Identify which cell holds the provided text, then report its (X, Y) central coordinate. 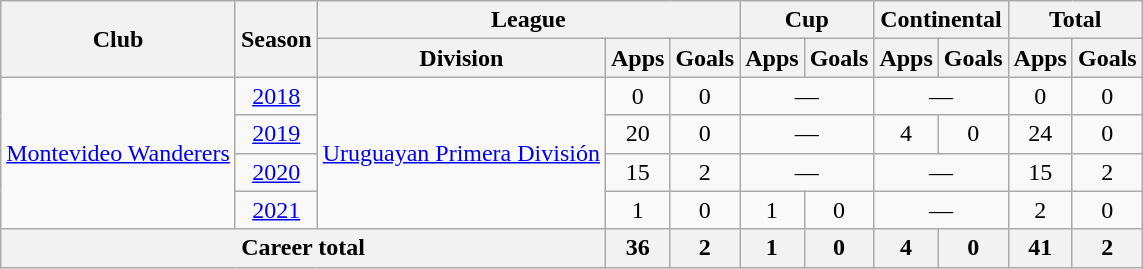
Club (118, 39)
Career total (304, 248)
Continental (941, 20)
League (528, 20)
2019 (276, 134)
24 (1040, 134)
Montevideo Wanderers (118, 153)
41 (1040, 248)
Uruguayan Primera División (461, 153)
2020 (276, 172)
Cup (807, 20)
36 (637, 248)
Season (276, 39)
20 (637, 134)
2021 (276, 210)
Division (461, 58)
2018 (276, 96)
Total (1075, 20)
